Provide the [x, y] coordinate of the cell's center where the given text is located.  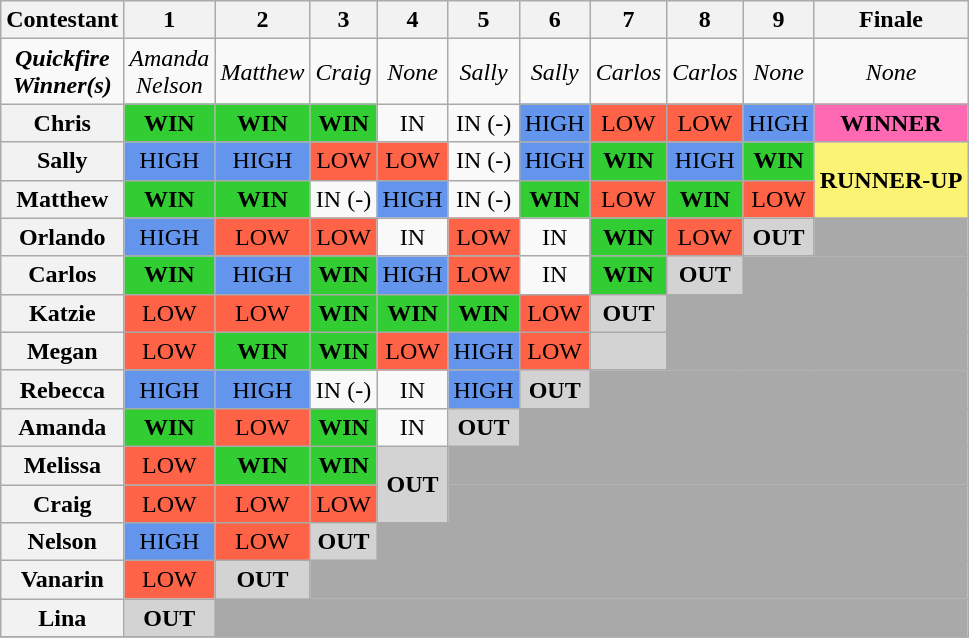
Finale [891, 20]
Vanarin [62, 580]
7 [628, 20]
2 [262, 20]
RUNNER-UP [891, 180]
Contestant [62, 20]
Nelson [62, 542]
Amanda [62, 427]
6 [554, 20]
Orlando [62, 237]
Lina [62, 618]
Megan [62, 351]
Melissa [62, 465]
9 [778, 20]
AmandaNelson [170, 72]
3 [344, 20]
WINNER [891, 123]
Chris [62, 123]
QuickfireWinner(s) [62, 72]
5 [484, 20]
Katzie [62, 313]
Rebecca [62, 389]
4 [412, 20]
8 [705, 20]
1 [170, 20]
